Find where the given text appears and provide that cell's center as (x, y) coordinate. 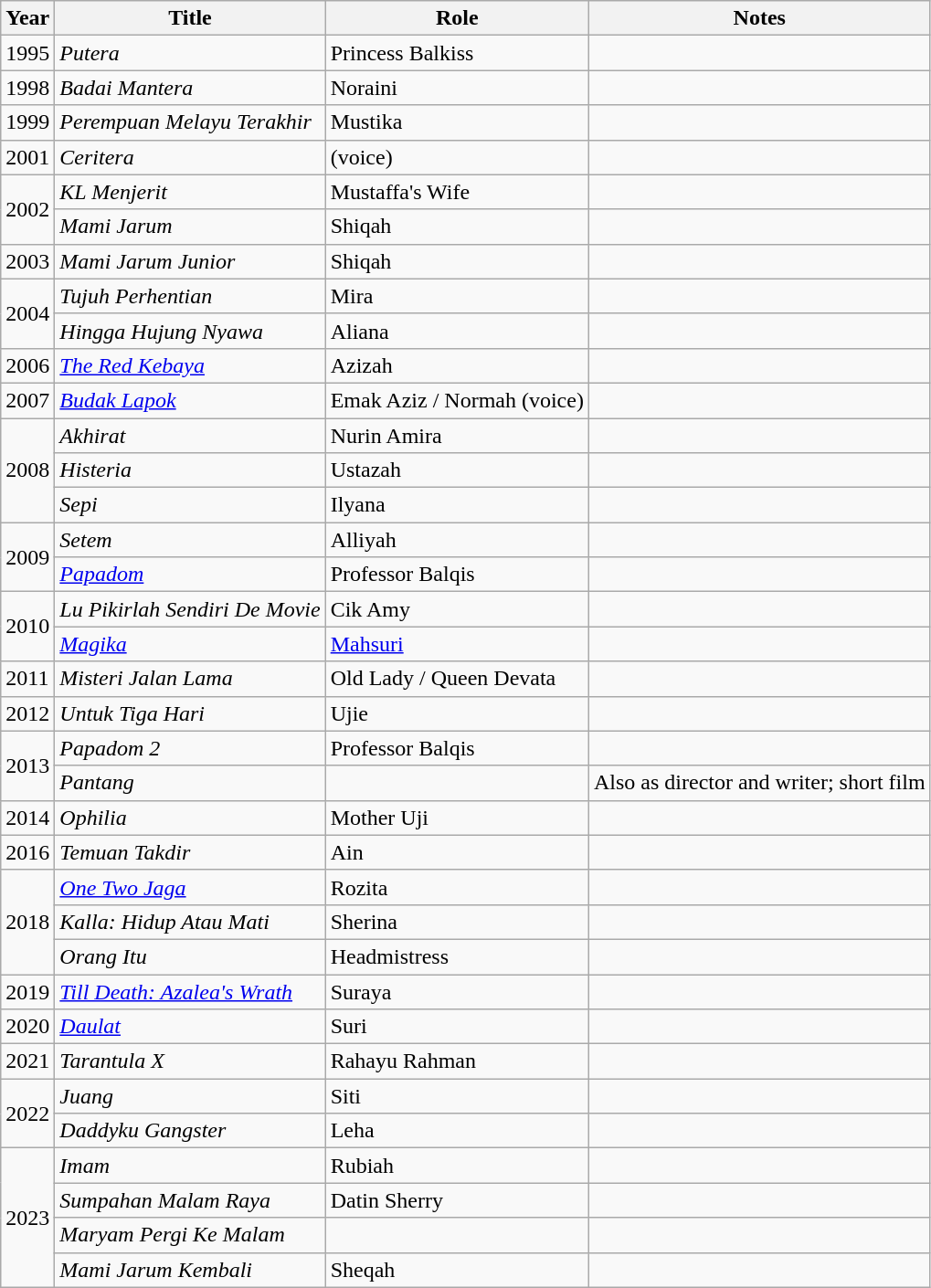
Old Lady / Queen Devata (457, 679)
2012 (27, 713)
2014 (27, 818)
1995 (27, 53)
Emak Aziz / Normah (voice) (457, 400)
Temuan Takdir (190, 852)
Papadom (190, 575)
2010 (27, 627)
Imam (190, 1166)
Perempuan Melayu Terakhir (190, 122)
Misteri Jalan Lama (190, 679)
2001 (27, 157)
Mustaffa's Wife (457, 192)
Daddyku Gangster (190, 1131)
Mahsuri (457, 644)
Sheqah (457, 1270)
Magika (190, 644)
Title (190, 18)
Cik Amy (457, 609)
Suri (457, 1027)
One Two Jaga (190, 887)
Siti (457, 1096)
Rozita (457, 887)
2020 (27, 1027)
Akhirat (190, 436)
Kalla: Hidup Atau Mati (190, 922)
2013 (27, 765)
Till Death: Azalea's Wrath (190, 991)
Aliana (457, 331)
Daulat (190, 1027)
Sherina (457, 922)
The Red Kebaya (190, 365)
Nurin Amira (457, 436)
Ain (457, 852)
KL Menjerit (190, 192)
Badai Mantera (190, 88)
Notes (759, 18)
Ustazah (457, 470)
Orang Itu (190, 956)
Mami Jarum (190, 227)
2006 (27, 365)
Princess Balkiss (457, 53)
Juang (190, 1096)
2011 (27, 679)
2016 (27, 852)
Alliyah (457, 540)
2007 (27, 400)
(voice) (457, 157)
2021 (27, 1061)
Mami Jarum Junior (190, 261)
2019 (27, 991)
Year (27, 18)
2018 (27, 922)
Ujie (457, 713)
Untuk Tiga Hari (190, 713)
Ilyana (457, 505)
Pantang (190, 783)
Lu Pikirlah Sendiri De Movie (190, 609)
Tujuh Perhentian (190, 296)
Headmistress (457, 956)
Mira (457, 296)
2003 (27, 261)
Role (457, 18)
Mother Uji (457, 818)
Papadom 2 (190, 748)
Rubiah (457, 1166)
1999 (27, 122)
Maryam Pergi Ke Malam (190, 1235)
Hingga Hujung Nyawa (190, 331)
Rahayu Rahman (457, 1061)
2002 (27, 209)
Sumpahan Malam Raya (190, 1200)
Putera (190, 53)
2022 (27, 1114)
Noraini (457, 88)
Histeria (190, 470)
Leha (457, 1131)
Also as director and writer; short film (759, 783)
2009 (27, 557)
Budak Lapok (190, 400)
Ophilia (190, 818)
Azizah (457, 365)
2023 (27, 1218)
Ceritera (190, 157)
Setem (190, 540)
Datin Sherry (457, 1200)
Sepi (190, 505)
Mami Jarum Kembali (190, 1270)
Suraya (457, 991)
2004 (27, 313)
Mustika (457, 122)
1998 (27, 88)
2008 (27, 470)
Tarantula X (190, 1061)
